Return the (x, y) coordinate for the center point of the cell that contains the specified text.  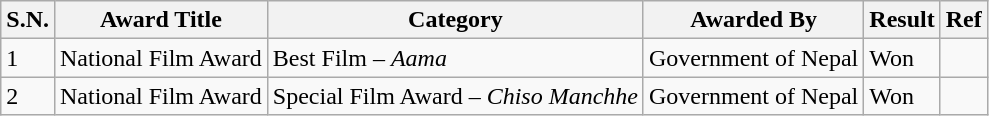
Awarded By (753, 20)
Result (902, 20)
Best Film – Aama (455, 58)
S.N. (28, 20)
1 (28, 58)
Category (455, 20)
Ref (964, 20)
2 (28, 96)
Award Title (160, 20)
Special Film Award – Chiso Manchhe (455, 96)
